Find where the given text appears and provide that cell's center as (X, Y) coordinate. 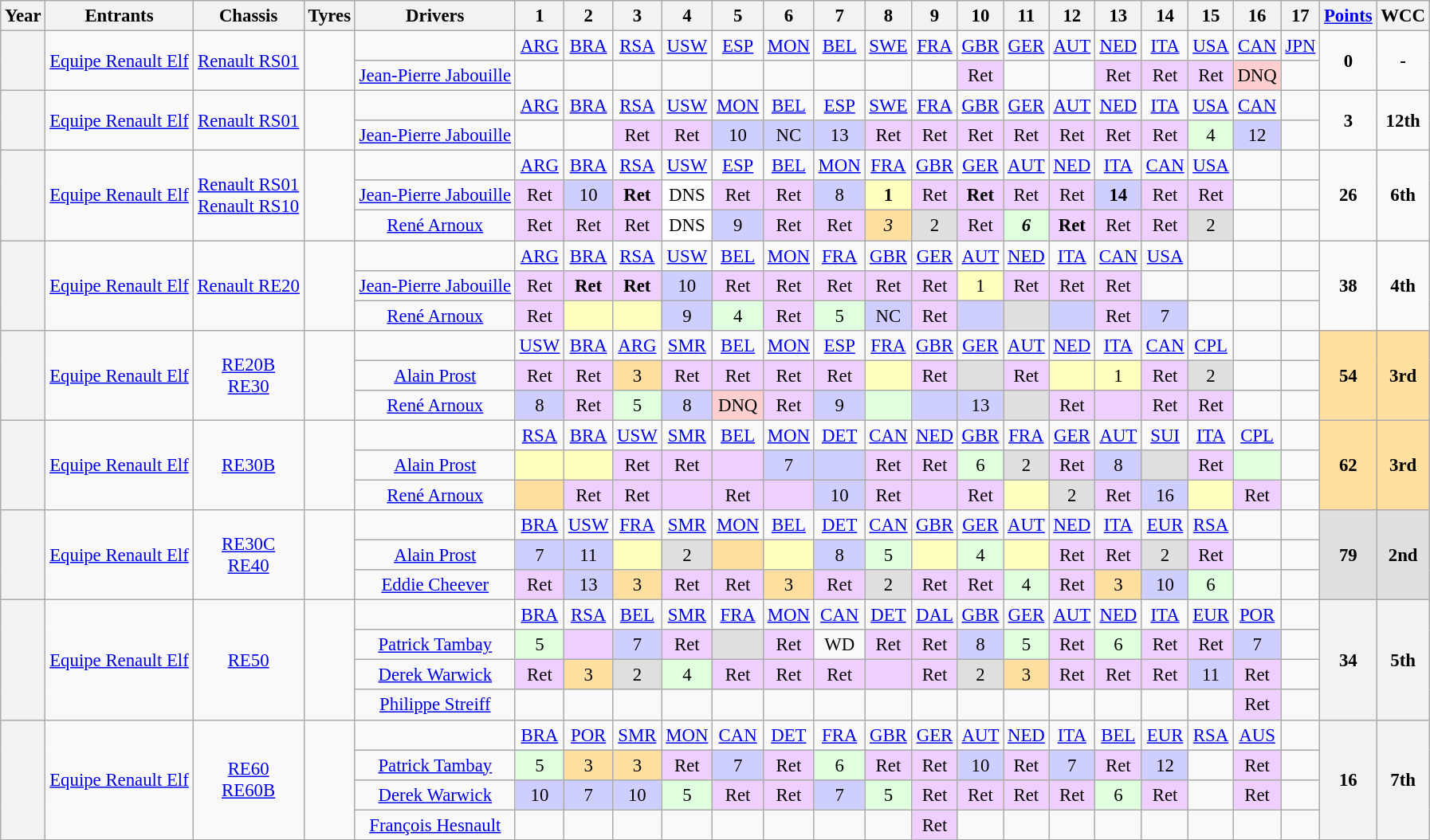
SUI (1165, 435)
54 (1349, 375)
17 (1301, 16)
Year (23, 16)
6th (1403, 196)
12th (1403, 121)
4th (1403, 285)
WCC (1403, 16)
RE50 (249, 660)
34 (1349, 660)
15 (1211, 16)
François Hesnault (435, 825)
Eddie Cheever (435, 585)
Points (1349, 16)
5th (1403, 660)
Philippe Streiff (435, 705)
26 (1349, 196)
Entrants (120, 16)
79 (1349, 555)
WD (839, 645)
62 (1349, 465)
RE60 RE60B (249, 779)
7th (1403, 779)
2nd (1403, 555)
JPN (1301, 46)
- (1403, 61)
Renault RS01 Renault RS10 (249, 196)
AUS (1257, 735)
RE30B (249, 465)
RE20B RE30 (249, 375)
DAL (934, 615)
Chassis (249, 16)
Drivers (435, 16)
38 (1349, 285)
0 (1349, 61)
Tyres (329, 16)
Renault RE20 (249, 285)
RE30C RE40 (249, 555)
